Locate the cell with the specified text and output its [X, Y] center coordinate. 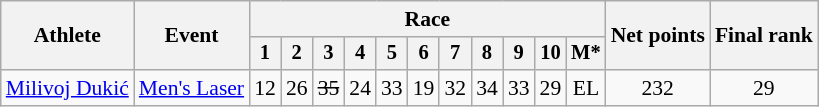
24 [360, 88]
Final rank [764, 36]
26 [297, 88]
Milivoj Dukić [68, 88]
2 [297, 54]
35 [329, 88]
Athlete [68, 36]
6 [424, 54]
19 [424, 88]
32 [455, 88]
9 [519, 54]
Men's Laser [192, 88]
5 [392, 54]
Net points [658, 36]
M* [586, 54]
34 [487, 88]
10 [551, 54]
8 [487, 54]
Race [427, 19]
7 [455, 54]
12 [265, 88]
Event [192, 36]
232 [658, 88]
3 [329, 54]
1 [265, 54]
4 [360, 54]
EL [586, 88]
